Scan for the cell matching the given text and deliver its [x, y] coordinate at center. 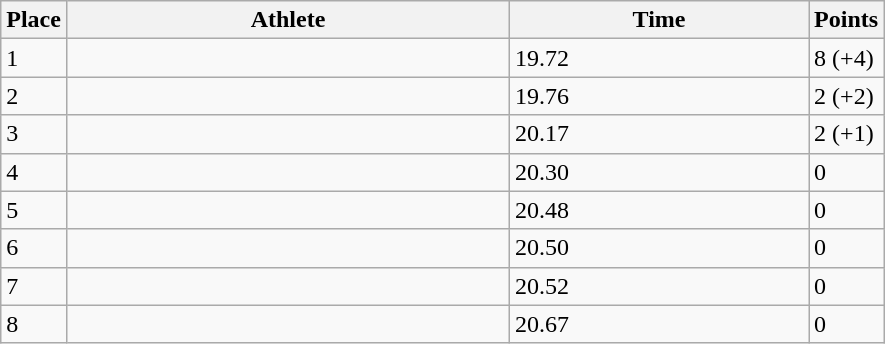
Place [34, 20]
19.76 [660, 96]
Athlete [288, 20]
1 [34, 58]
20.67 [660, 324]
3 [34, 134]
5 [34, 210]
4 [34, 172]
20.17 [660, 134]
20.50 [660, 248]
8 [34, 324]
7 [34, 286]
2 (+1) [846, 134]
2 (+2) [846, 96]
6 [34, 248]
Time [660, 20]
Points [846, 20]
20.30 [660, 172]
19.72 [660, 58]
20.48 [660, 210]
8 (+4) [846, 58]
20.52 [660, 286]
2 [34, 96]
